Scan for the cell matching the given text and deliver its (X, Y) coordinate at center. 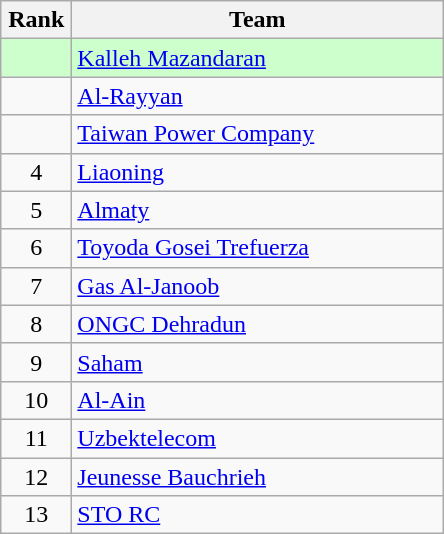
8 (36, 324)
Almaty (258, 210)
11 (36, 438)
10 (36, 400)
Rank (36, 20)
Al-Ain (258, 400)
Al-Rayyan (258, 96)
5 (36, 210)
9 (36, 362)
Jeunesse Bauchrieh (258, 477)
Gas Al-Janoob (258, 286)
Saham (258, 362)
7 (36, 286)
13 (36, 515)
Taiwan Power Company (258, 134)
STO RC (258, 515)
Liaoning (258, 172)
Kalleh Mazandaran (258, 58)
ONGC Dehradun (258, 324)
Team (258, 20)
12 (36, 477)
4 (36, 172)
Toyoda Gosei Trefuerza (258, 248)
Uzbektelecom (258, 438)
6 (36, 248)
